Provide the (X, Y) coordinate of the cell's center where the given text is located.  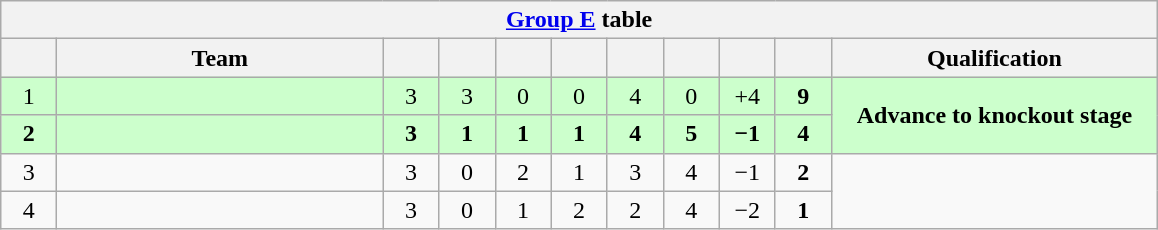
Advance to knockout stage (994, 115)
−2 (747, 210)
Group E table (580, 20)
Qualification (994, 58)
+4 (747, 96)
Team (220, 58)
5 (691, 134)
9 (803, 96)
